Return (X, Y) of the center of cell containing provided text 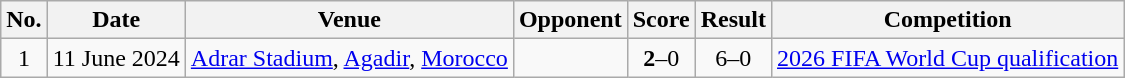
1 (24, 58)
Opponent (570, 20)
Adrar Stadium, Agadir, Morocco (349, 58)
Competition (948, 20)
Venue (349, 20)
Result (733, 20)
2026 FIFA World Cup qualification (948, 58)
Date (116, 20)
Score (661, 20)
6–0 (733, 58)
11 June 2024 (116, 58)
No. (24, 20)
2–0 (661, 58)
